Locate the cell with the specified text and output its [x, y] center coordinate. 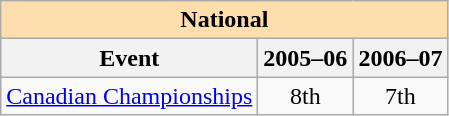
National [224, 20]
2006–07 [400, 58]
7th [400, 96]
2005–06 [306, 58]
Canadian Championships [130, 96]
8th [306, 96]
Event [130, 58]
